Pinpoint the cell where the given text exists, returning its (x, y) midpoint coordinate. 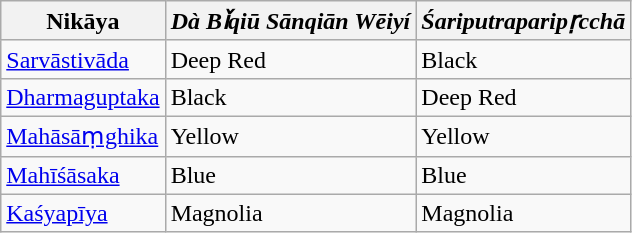
Nikāya (83, 21)
Sarvāstivāda (83, 59)
Dharmaguptaka (83, 97)
Śariputraparipṛcchā (524, 21)
Kaśyapīya (83, 213)
Dà Bǐqiū Sānqiān Wēiyí (290, 21)
Mahāsāṃghika (83, 136)
Mahīśāsaka (83, 175)
